Output the (x, y) coordinate of the center of the cell containing the given text.  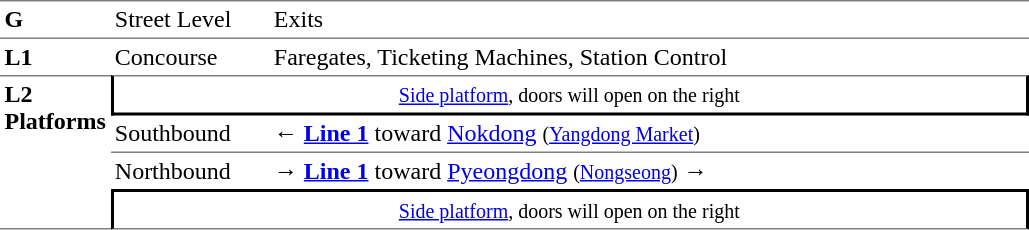
→ Line 1 toward Pyeongdong (Nongseong) → (648, 171)
Concourse (190, 57)
G (55, 20)
L1 (55, 57)
Southbound (190, 135)
Northbound (190, 171)
Faregates, Ticketing Machines, Station Control (648, 57)
L2Platforms (55, 152)
Street Level (190, 20)
← Line 1 toward Nokdong (Yangdong Market) (648, 135)
Exits (648, 20)
